Return (x, y) of the center of cell containing provided text 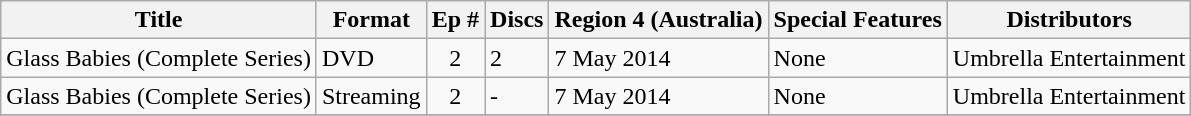
DVD (371, 58)
Ep # (455, 20)
Streaming (371, 96)
Title (159, 20)
Discs (517, 20)
- (517, 96)
Format (371, 20)
Distributors (1069, 20)
Special Features (858, 20)
Region 4 (Australia) (658, 20)
